Scan for the cell matching the given text and deliver its (x, y) coordinate at center. 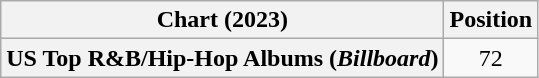
72 (491, 58)
Chart (2023) (222, 20)
Position (491, 20)
US Top R&B/Hip-Hop Albums (Billboard) (222, 58)
